Find where the given text appears and provide that cell's center as [x, y] coordinate. 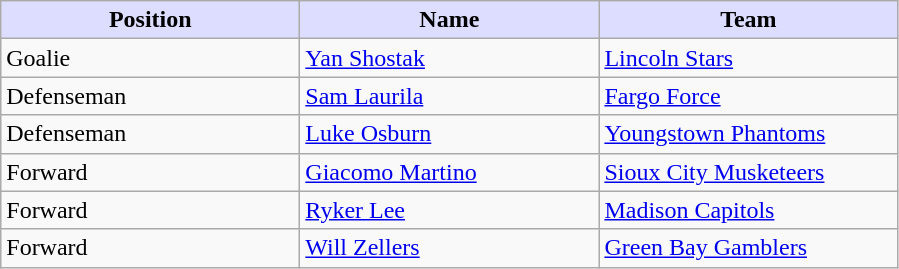
Fargo Force [748, 96]
Green Bay Gamblers [748, 248]
Giacomo Martino [450, 172]
Will Zellers [450, 248]
Luke Osburn [450, 134]
Yan Shostak [450, 58]
Team [748, 20]
Name [450, 20]
Ryker Lee [450, 210]
Lincoln Stars [748, 58]
Position [150, 20]
Sam Laurila [450, 96]
Goalie [150, 58]
Madison Capitols [748, 210]
Sioux City Musketeers [748, 172]
Youngstown Phantoms [748, 134]
